For the text-containing cell, return its midpoint in (x, y) coordinate format. 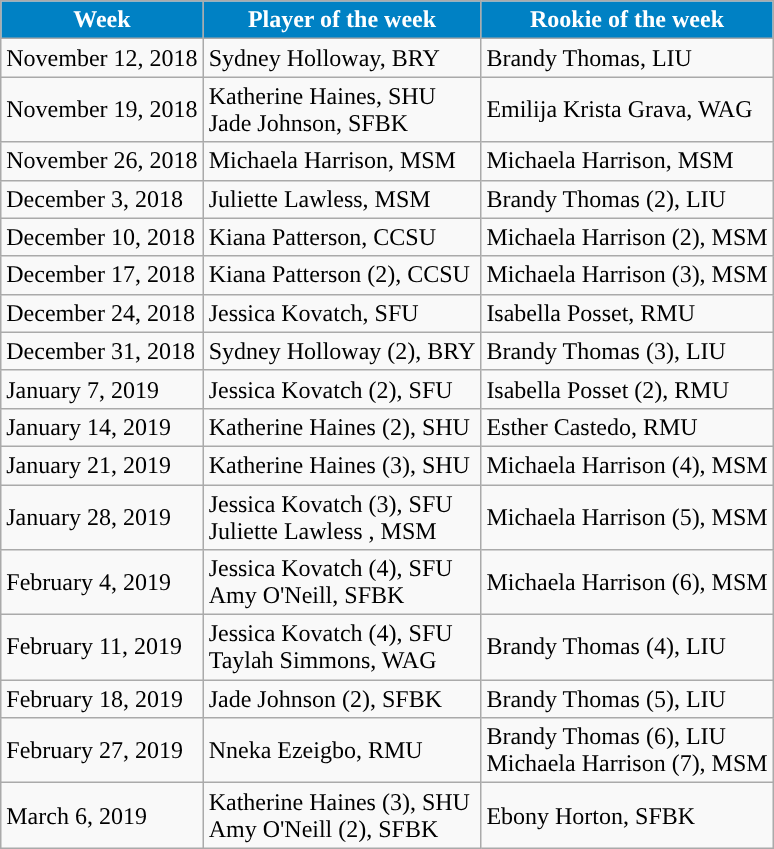
Rookie of the week (627, 20)
November 26, 2018 (102, 161)
Sydney Holloway, BRY (342, 58)
February 27, 2019 (102, 750)
Katherine Haines, SHU Jade Johnson, SFBK (342, 110)
Brandy Thomas (5), LIU (627, 699)
Week (102, 20)
Ebony Horton, SFBK (627, 816)
Kiana Patterson, CCSU (342, 237)
Michaela Harrison (2), MSM (627, 237)
Katherine Haines (3), SHU Amy O'Neill (2), SFBK (342, 816)
February 4, 2019 (102, 582)
December 17, 2018 (102, 275)
December 24, 2018 (102, 313)
January 28, 2019 (102, 516)
December 3, 2018 (102, 199)
Emilija Krista Grava, WAG (627, 110)
January 21, 2019 (102, 465)
Brandy Thomas (6), LIU Michaela Harrison (7), MSM (627, 750)
Isabella Posset, RMU (627, 313)
Brandy Thomas (2), LIU (627, 199)
February 11, 2019 (102, 648)
Kiana Patterson (2), CCSU (342, 275)
January 14, 2019 (102, 427)
January 7, 2019 (102, 389)
Sydney Holloway (2), BRY (342, 351)
December 10, 2018 (102, 237)
Katherine Haines (2), SHU (342, 427)
February 18, 2019 (102, 699)
Jade Johnson (2), SFBK (342, 699)
Isabella Posset (2), RMU (627, 389)
Michaela Harrison (6), MSM (627, 582)
Brandy Thomas (3), LIU (627, 351)
Jessica Kovatch (4), SFU Amy O'Neill, SFBK (342, 582)
Jessica Kovatch (3), SFU Juliette Lawless , MSM (342, 516)
Jessica Kovatch (4), SFU Taylah Simmons, WAG (342, 648)
March 6, 2019 (102, 816)
Nneka Ezeigbo, RMU (342, 750)
Katherine Haines (3), SHU (342, 465)
November 19, 2018 (102, 110)
Brandy Thomas, LIU (627, 58)
Michaela Harrison (4), MSM (627, 465)
Jessica Kovatch, SFU (342, 313)
Michaela Harrison (3), MSM (627, 275)
Juliette Lawless, MSM (342, 199)
November 12, 2018 (102, 58)
Brandy Thomas (4), LIU (627, 648)
Player of the week (342, 20)
December 31, 2018 (102, 351)
Esther Castedo, RMU (627, 427)
Michaela Harrison (5), MSM (627, 516)
Jessica Kovatch (2), SFU (342, 389)
